Locate the cell with the specified text and output its [x, y] center coordinate. 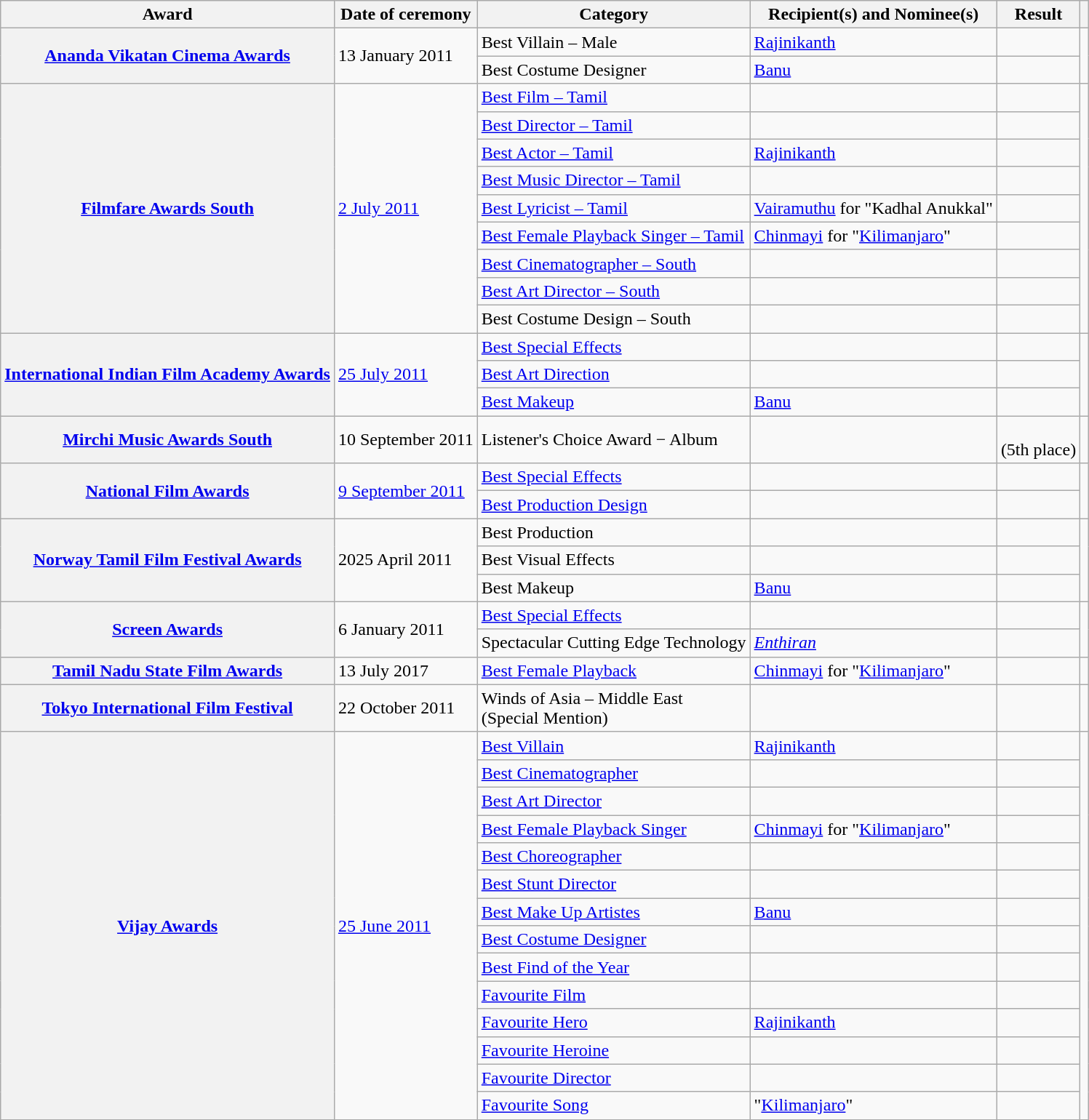
Best Stunt Director [614, 884]
2 July 2011 [406, 208]
Screen Awards [167, 629]
Best Production [614, 532]
Best Art Direction [614, 375]
Best Production Design [614, 505]
Best Visual Effects [614, 560]
Best Actor – Tamil [614, 153]
13 January 2011 [406, 56]
National Film Awards [167, 491]
Ananda Vikatan Cinema Awards [167, 56]
10 September 2011 [406, 439]
13 July 2017 [406, 671]
Result [1038, 15]
Norway Tamil Film Festival Awards [167, 560]
Best Villain – Male [614, 42]
Best Female Playback Singer [614, 828]
25 July 2011 [406, 375]
Enthiran [873, 643]
Best Lyricist – Tamil [614, 208]
9 September 2011 [406, 491]
Spectacular Cutting Edge Technology [614, 643]
Vijay Awards [167, 925]
Best Film – Tamil [614, 97]
Favourite Heroine [614, 1050]
Best Choreographer [614, 857]
Best Music Director – Tamil [614, 180]
Winds of Asia – Middle East(Special Mention) [614, 708]
Vairamuthu for "Kadhal Anukkal" [873, 208]
Mirchi Music Awards South [167, 439]
2025 April 2011 [406, 560]
Best Female Playback [614, 671]
Recipient(s) and Nominee(s) [873, 15]
International Indian Film Academy Awards [167, 375]
Favourite Director [614, 1078]
Best Cinematographer [614, 773]
Filmfare Awards South [167, 208]
Listener's Choice Award − Album [614, 439]
Date of ceremony [406, 15]
Favourite Film [614, 995]
Tamil Nadu State Film Awards [167, 671]
Tokyo International Film Festival [167, 708]
Award [167, 15]
Best Art Director [614, 801]
Best Make Up Artistes [614, 912]
Best Director – Tamil [614, 125]
Best Find of the Year [614, 967]
Best Art Director – South [614, 291]
Best Costume Design – South [614, 319]
Best Villain [614, 745]
25 June 2011 [406, 925]
22 October 2011 [406, 708]
Best Cinematographer – South [614, 263]
(5th place) [1038, 439]
Favourite Song [614, 1105]
Category [614, 15]
"Kilimanjaro" [873, 1105]
Favourite Hero [614, 1023]
6 January 2011 [406, 629]
Best Female Playback Singer – Tamil [614, 236]
